Return [x, y] of the center of cell containing provided text 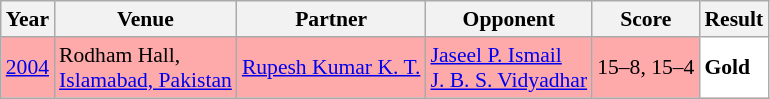
Year [28, 19]
Score [646, 19]
Venue [146, 19]
Jaseel P. Ismail J. B. S. Vidyadhar [508, 68]
Result [734, 19]
Rodham Hall,Islamabad, Pakistan [146, 68]
Gold [734, 68]
2004 [28, 68]
Opponent [508, 19]
15–8, 15–4 [646, 68]
Partner [332, 19]
Rupesh Kumar K. T. [332, 68]
